Extract the (X, Y) coordinate from the center of the cell holding the provided text.  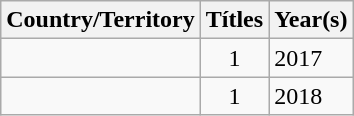
Títles (234, 20)
Year(s) (311, 20)
Country/Territory (100, 20)
2017 (311, 58)
2018 (311, 96)
